Return the (x, y) coordinate for the center point of the cell that contains the specified text.  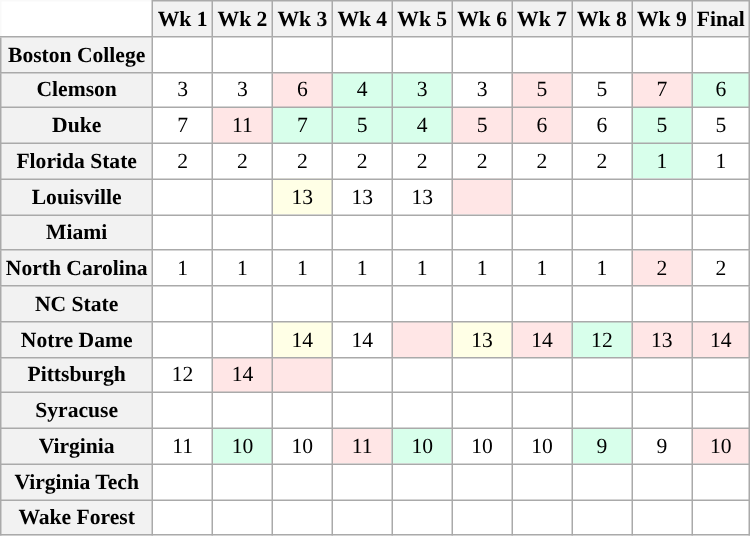
Wk 8 (602, 19)
Wk 7 (542, 19)
Wk 1 (183, 19)
Wake Forest (77, 518)
Notre Dame (77, 340)
Virginia (77, 447)
Wk 3 (302, 19)
Wk 9 (662, 19)
North Carolina (77, 269)
Duke (77, 126)
Florida State (77, 162)
Wk 4 (362, 19)
Pittsburgh (77, 375)
Virginia Tech (77, 482)
Wk 6 (482, 19)
Louisville (77, 197)
NC State (77, 304)
Boston College (77, 55)
Syracuse (77, 411)
Wk 2 (243, 19)
Final (721, 19)
Wk 5 (422, 19)
Clemson (77, 90)
Miami (77, 233)
